Return [x, y] of the center of cell containing provided text 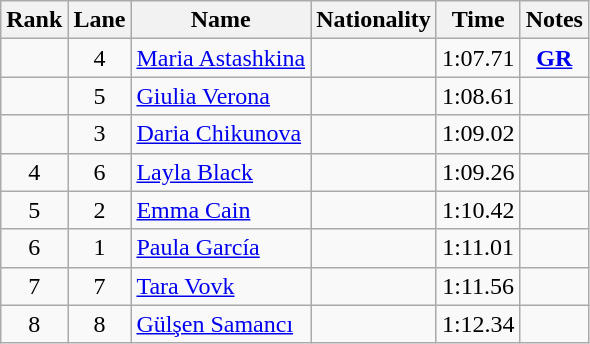
1:07.71 [478, 58]
Daria Chikunova [221, 134]
1:11.01 [478, 248]
Lane [100, 20]
Name [221, 20]
1:08.61 [478, 96]
Layla Black [221, 172]
Time [478, 20]
Nationality [374, 20]
GR [554, 58]
Notes [554, 20]
1:09.02 [478, 134]
Paula García [221, 248]
2 [100, 210]
Maria Astashkina [221, 58]
Tara Vovk [221, 286]
1:10.42 [478, 210]
1 [100, 248]
1:11.56 [478, 286]
Giulia Verona [221, 96]
Rank [34, 20]
Emma Cain [221, 210]
1:09.26 [478, 172]
1:12.34 [478, 324]
3 [100, 134]
Gülşen Samancı [221, 324]
